Scan for the cell matching the given text and deliver its (X, Y) coordinate at center. 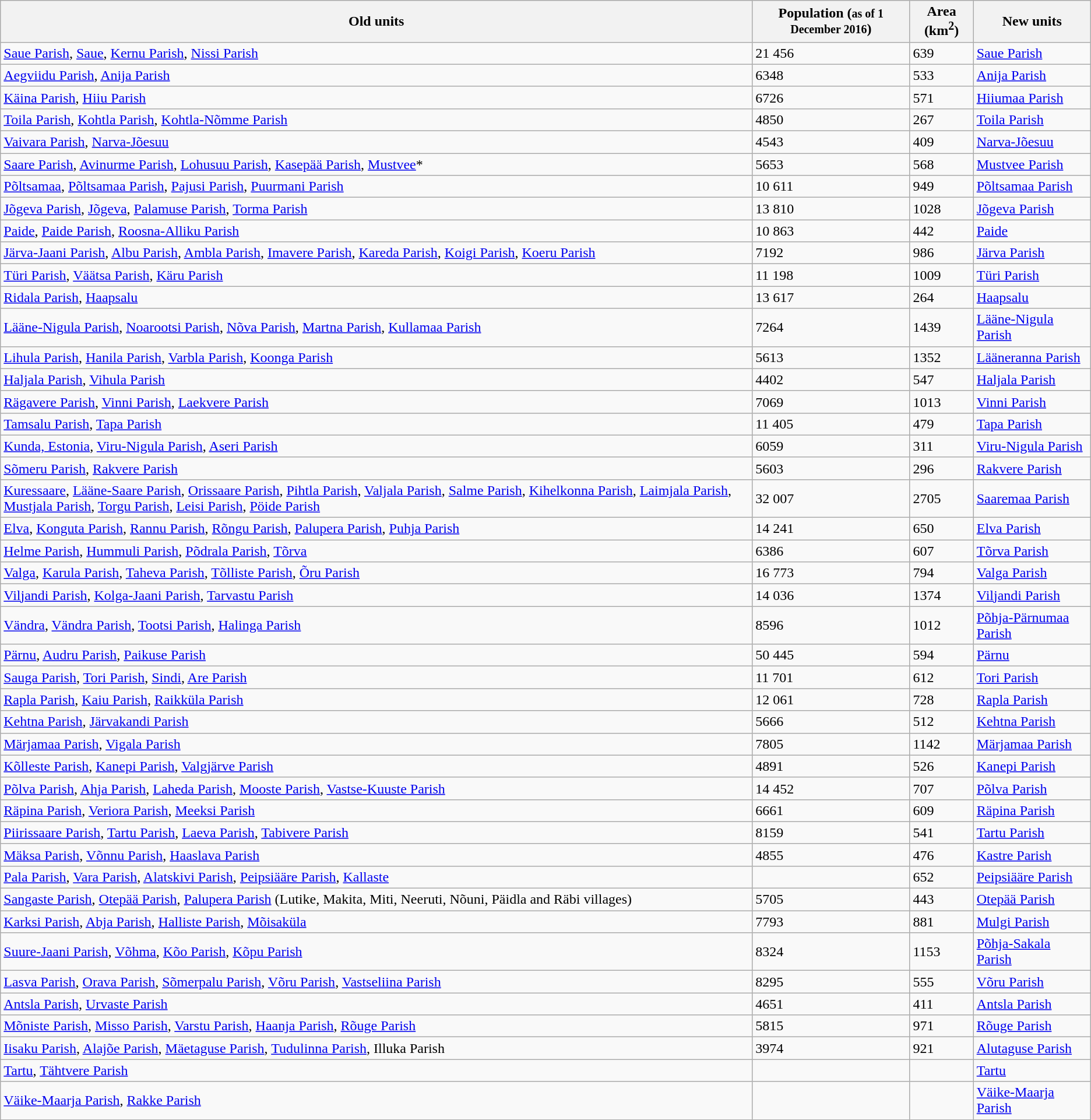
8324 (831, 952)
Pärnu (1032, 655)
411 (942, 1004)
13 810 (831, 209)
Räpina Parish, Veriora Parish, Meeksi Parish (376, 810)
7192 (831, 253)
8159 (831, 833)
Vändra, Vändra Parish, Tootsi Parish, Halinga Parish (376, 625)
10 863 (831, 231)
Sangaste Parish, Otepää Parish, Palupera Parish (Lutike, Makita, Miti, Neeruti, Nõuni, Päidla and Räbi villages) (376, 900)
Valga, Karula Parish, Taheva Parish, Tõlliste Parish, Õru Parish (376, 573)
7793 (831, 922)
794 (942, 573)
547 (942, 380)
14 036 (831, 595)
Jõgeva Parish (1032, 209)
Sauga Parish, Tori Parish, Sindi, Are Parish (376, 677)
1013 (942, 402)
Rägavere Parish, Vinni Parish, Laekvere Parish (376, 402)
1439 (942, 328)
296 (942, 468)
Järva Parish (1032, 253)
Vaivara Parish, Narva-Jõesuu (376, 142)
571 (942, 97)
555 (942, 982)
5815 (831, 1026)
2705 (942, 498)
Hiiumaa Parish (1032, 97)
Kehtna Parish (1032, 722)
4891 (831, 766)
7069 (831, 402)
6348 (831, 75)
Rakvere Parish (1032, 468)
Helme Parish, Hummuli Parish, Põdrala Parish, Tõrva (376, 551)
14 452 (831, 788)
8596 (831, 625)
Paide, Paide Parish, Roosna-Alliku Parish (376, 231)
Kastre Parish (1032, 855)
Tapa Parish (1032, 424)
Aegviidu Parish, Anija Parish (376, 75)
526 (942, 766)
4402 (831, 380)
Suure-Jaani Parish, Võhma, Kõo Parish, Kõpu Parish (376, 952)
7805 (831, 744)
639 (942, 53)
Vinni Parish (1032, 402)
21 456 (831, 53)
16 773 (831, 573)
Lääneranna Parish (1032, 357)
986 (942, 253)
971 (942, 1026)
Mustvee Parish (1032, 164)
Toila Parish (1032, 120)
Viljandi Parish (1032, 595)
Väike-Maarja Parish (1032, 1101)
Tartu (1032, 1070)
5653 (831, 164)
Paide (1032, 231)
Järva-Jaani Parish, Albu Parish, Ambla Parish, Imavere Parish, Kareda Parish, Koigi Parish, Koeru Parish (376, 253)
Lasva Parish, Orava Parish, Sõmerpalu Parish, Võru Parish, Vastseliina Parish (376, 982)
Karksi Parish, Abja Parish, Halliste Parish, Mõisaküla (376, 922)
Mäksa Parish, Võnnu Parish, Haaslava Parish (376, 855)
512 (942, 722)
Märjamaa Parish (1032, 744)
Area (km2) (942, 22)
11 405 (831, 424)
Peipsiääre Parish (1032, 877)
1352 (942, 357)
Põlva Parish, Ahja Parish, Laheda Parish, Mooste Parish, Vastse-Kuuste Parish (376, 788)
7264 (831, 328)
Viljandi Parish, Kolga-Jaani Parish, Tarvastu Parish (376, 595)
Kehtna Parish, Järvakandi Parish (376, 722)
32 007 (831, 498)
Haljala Parish, Vihula Parish (376, 380)
Põhja-Pärnumaa Parish (1032, 625)
443 (942, 900)
50 445 (831, 655)
609 (942, 810)
Kunda, Estonia, Viru-Nigula Parish, Aseri Parish (376, 446)
1153 (942, 952)
Piirissaare Parish, Tartu Parish, Laeva Parish, Tabivere Parish (376, 833)
612 (942, 677)
Toila Parish, Kohtla Parish, Kohtla-Nõmme Parish (376, 120)
Sõmeru Parish, Rakvere Parish (376, 468)
594 (942, 655)
Alutaguse Parish (1032, 1048)
Otepää Parish (1032, 900)
4543 (831, 142)
Tori Parish (1032, 677)
Tõrva Parish (1032, 551)
Saue Parish, Saue, Kernu Parish, Nissi Parish (376, 53)
Antsla Parish, Urvaste Parish (376, 1004)
14 241 (831, 529)
Haljala Parish (1032, 380)
Pärnu, Audru Parish, Paikuse Parish (376, 655)
568 (942, 164)
Tamsalu Parish, Tapa Parish (376, 424)
4651 (831, 1004)
Türi Parish (1032, 275)
5666 (831, 722)
6386 (831, 551)
Pala Parish, Vara Parish, Alatskivi Parish, Peipsiääre Parish, Kallaste (376, 877)
652 (942, 877)
Elva Parish (1032, 529)
707 (942, 788)
Rõuge Parish (1032, 1026)
Põltsamaa Parish (1032, 187)
949 (942, 187)
11 198 (831, 275)
Lääne-Nigula Parish (1032, 328)
Jõgeva Parish, Jõgeva, Palamuse Parish, Torma Parish (376, 209)
Haapsalu (1032, 297)
Antsla Parish (1032, 1004)
728 (942, 700)
541 (942, 833)
Saaremaa Parish (1032, 498)
Rapla Parish, Kaiu Parish, Raikküla Parish (376, 700)
13 617 (831, 297)
533 (942, 75)
476 (942, 855)
Iisaku Parish, Alajõe Parish, Mäetaguse Parish, Tudulinna Parish, Illuka Parish (376, 1048)
Käina Parish, Hiiu Parish (376, 97)
10 611 (831, 187)
Saare Parish, Avinurme Parish, Lohusuu Parish, Kasepää Parish, Mustvee* (376, 164)
Tartu Parish (1032, 833)
8295 (831, 982)
5613 (831, 357)
Räpina Parish (1032, 810)
Põhja-Sakala Parish (1032, 952)
Ridala Parish, Haapsalu (376, 297)
1142 (942, 744)
650 (942, 529)
Saue Parish (1032, 53)
442 (942, 231)
479 (942, 424)
6661 (831, 810)
Põltsamaa, Põltsamaa Parish, Pajusi Parish, Puurmani Parish (376, 187)
Võru Parish (1032, 982)
6726 (831, 97)
Mõniste Parish, Misso Parish, Varstu Parish, Haanja Parish, Rõuge Parish (376, 1026)
267 (942, 120)
Elva, Konguta Parish, Rannu Parish, Rõngu Parish, Palupera Parish, Puhja Parish (376, 529)
881 (942, 922)
264 (942, 297)
921 (942, 1048)
1012 (942, 625)
Lihula Parish, Hanila Parish, Varbla Parish, Koonga Parish (376, 357)
Kõlleste Parish, Kanepi Parish, Valgjärve Parish (376, 766)
Väike-Maarja Parish, Rakke Parish (376, 1101)
Rapla Parish (1032, 700)
Lääne-Nigula Parish, Noarootsi Parish, Nõva Parish, Martna Parish, Kullamaa Parish (376, 328)
607 (942, 551)
6059 (831, 446)
3974 (831, 1048)
4850 (831, 120)
Population (as of 1 December 2016) (831, 22)
1009 (942, 275)
Kanepi Parish (1032, 766)
11 701 (831, 677)
Mulgi Parish (1032, 922)
Valga Parish (1032, 573)
1028 (942, 209)
5705 (831, 900)
Narva-Jõesuu (1032, 142)
409 (942, 142)
Põlva Parish (1032, 788)
Viru-Nigula Parish (1032, 446)
Türi Parish, Väätsa Parish, Käru Parish (376, 275)
Old units (376, 22)
Märjamaa Parish, Vigala Parish (376, 744)
311 (942, 446)
4855 (831, 855)
Tartu, Tähtvere Parish (376, 1070)
12 061 (831, 700)
New units (1032, 22)
Anija Parish (1032, 75)
5603 (831, 468)
1374 (942, 595)
